Find where the given text appears and provide that cell's center as (x, y) coordinate. 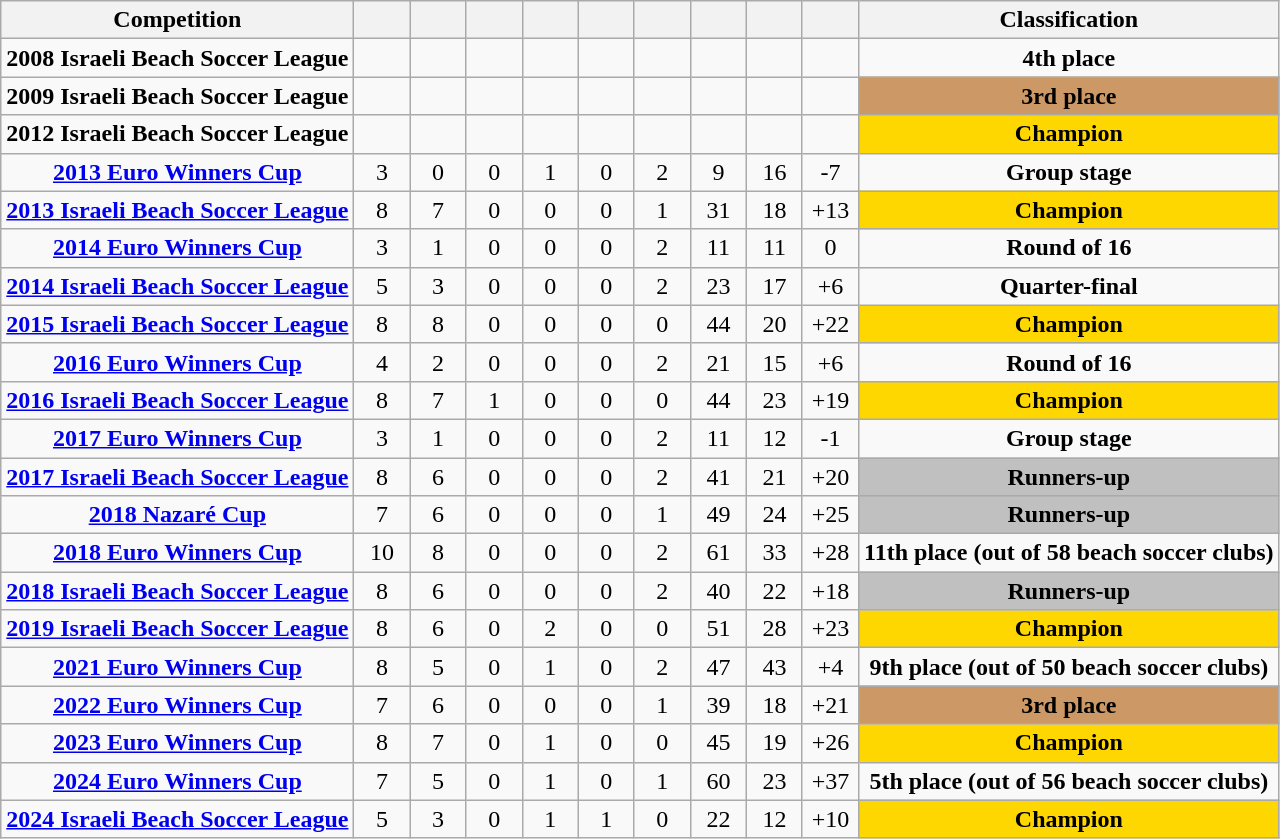
49 (718, 515)
+28 (830, 553)
2022 Euro Winners Cup (178, 705)
16 (774, 172)
Competition (178, 20)
+23 (830, 629)
2016 Euro Winners Cup (178, 362)
+10 (830, 819)
60 (718, 781)
2009 Israeli Beach Soccer League (178, 96)
+21 (830, 705)
Quarter-final (1070, 286)
+19 (830, 400)
4 (382, 362)
2018 Israeli Beach Soccer League (178, 591)
39 (718, 705)
5th place (out of 56 beach soccer clubs) (1070, 781)
-7 (830, 172)
+20 (830, 477)
2019 Israeli Beach Soccer League (178, 629)
28 (774, 629)
+22 (830, 324)
51 (718, 629)
40 (718, 591)
+13 (830, 210)
2014 Euro Winners Cup (178, 248)
61 (718, 553)
2013 Israeli Beach Soccer League (178, 210)
43 (774, 667)
-1 (830, 438)
2023 Euro Winners Cup (178, 743)
2024 Israeli Beach Soccer League (178, 819)
11th place (out of 58 beach soccer clubs) (1070, 553)
4th place (1070, 58)
19 (774, 743)
Classification (1070, 20)
47 (718, 667)
45 (718, 743)
24 (774, 515)
+26 (830, 743)
2015 Israeli Beach Soccer League (178, 324)
2016 Israeli Beach Soccer League (178, 400)
2018 Euro Winners Cup (178, 553)
2013 Euro Winners Cup (178, 172)
+18 (830, 591)
2014 Israeli Beach Soccer League (178, 286)
15 (774, 362)
17 (774, 286)
2017 Israeli Beach Soccer League (178, 477)
2021 Euro Winners Cup (178, 667)
2008 Israeli Beach Soccer League (178, 58)
9 (718, 172)
20 (774, 324)
+37 (830, 781)
33 (774, 553)
2017 Euro Winners Cup (178, 438)
+25 (830, 515)
41 (718, 477)
2012 Israeli Beach Soccer League (178, 134)
2024 Euro Winners Cup (178, 781)
10 (382, 553)
+4 (830, 667)
2018 Nazaré Cup (178, 515)
31 (718, 210)
9th place (out of 50 beach soccer clubs) (1070, 667)
